Return the [x, y] coordinate for the center point of the cell that contains the specified text.  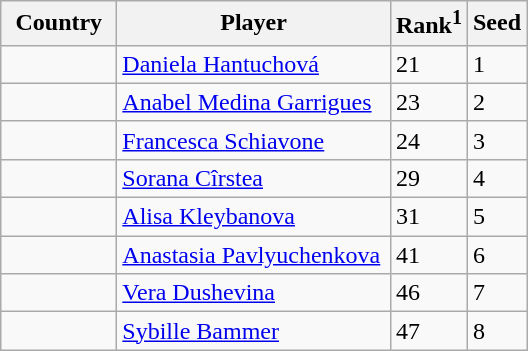
21 [428, 64]
Country [59, 24]
Anabel Medina Garrigues [254, 102]
4 [496, 178]
Daniela Hantuchová [254, 64]
23 [428, 102]
29 [428, 178]
31 [428, 217]
Vera Dushevina [254, 293]
Anastasia Pavlyuchenkova [254, 255]
Francesca Schiavone [254, 140]
Rank1 [428, 24]
Sorana Cîrstea [254, 178]
5 [496, 217]
41 [428, 255]
47 [428, 331]
Player [254, 24]
2 [496, 102]
7 [496, 293]
24 [428, 140]
3 [496, 140]
8 [496, 331]
6 [496, 255]
Sybille Bammer [254, 331]
Alisa Kleybanova [254, 217]
Seed [496, 24]
46 [428, 293]
1 [496, 64]
